From the cell containing the given text, extract its center point as (x, y) coordinate. 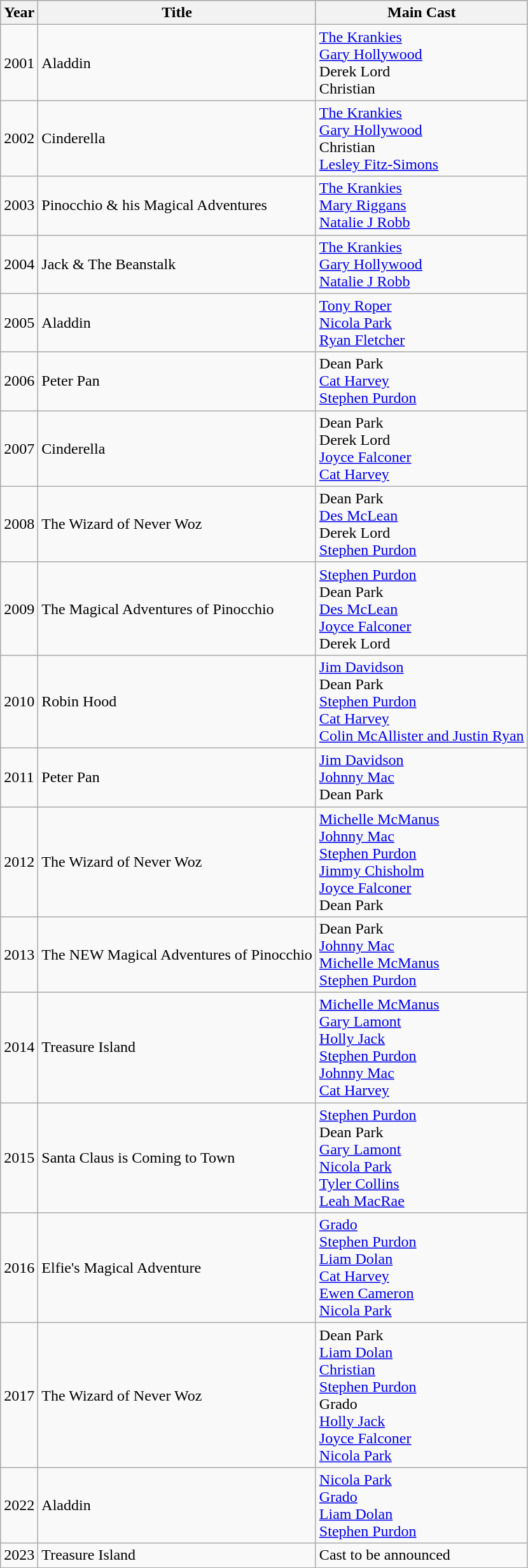
2011 (19, 777)
Dean ParkDerek LordJoyce FalconerCat Harvey (421, 448)
Michelle McManusGary LamontHolly JackStephen PurdonJohnny MacCat Harvey (421, 1047)
Jack & The Beanstalk (177, 264)
Year (19, 13)
Michelle McManusJohnny MacStephen PurdonJimmy ChisholmJoyce FalconerDean Park (421, 862)
2001 (19, 62)
Dean ParkCat HarveyStephen Purdon (421, 381)
2007 (19, 448)
2005 (19, 323)
2014 (19, 1047)
The KrankiesGary HollywoodNatalie J Robb (421, 264)
Jim DavidsonDean ParkStephen PurdonCat HarveyColin McAllister and Justin Ryan (421, 701)
Cast to be announced (421, 1555)
The KrankiesGary HollywoodDerek LordChristian (421, 62)
2015 (19, 1158)
Nicola ParkGradoLiam DolanStephen Purdon (421, 1506)
Tony RoperNicola ParkRyan Fletcher (421, 323)
2013 (19, 955)
Robin Hood (177, 701)
Dean ParkDes McLeanDerek LordStephen Purdon (421, 524)
2010 (19, 701)
2012 (19, 862)
2016 (19, 1268)
2023 (19, 1555)
The KrankiesMary RiggansNatalie J Robb (421, 206)
2003 (19, 206)
Santa Claus is Coming to Town (177, 1158)
Stephen PurdonDean ParkGary LamontNicola ParkTyler CollinsLeah MacRae (421, 1158)
The NEW Magical Adventures of Pinocchio (177, 955)
2009 (19, 608)
Elfie's Magical Adventure (177, 1268)
GradoStephen PurdonLiam DolanCat HarveyEwen CameronNicola Park (421, 1268)
Main Cast (421, 13)
2008 (19, 524)
2004 (19, 264)
2002 (19, 139)
Dean ParkJohnny MacMichelle McManusStephen Purdon (421, 955)
Pinocchio & his Magical Adventures (177, 206)
2017 (19, 1395)
2006 (19, 381)
The Magical Adventures of Pinocchio (177, 608)
Dean ParkLiam DolanChristianStephen PurdonGradoHolly JackJoyce FalconerNicola Park (421, 1395)
2022 (19, 1506)
The KrankiesGary HollywoodChristianLesley Fitz-Simons (421, 139)
Stephen PurdonDean ParkDes McLeanJoyce FalconerDerek Lord (421, 608)
Title (177, 13)
Jim DavidsonJohnny MacDean Park (421, 777)
